Pinpoint the cell where the given text exists, returning its [X, Y] midpoint coordinate. 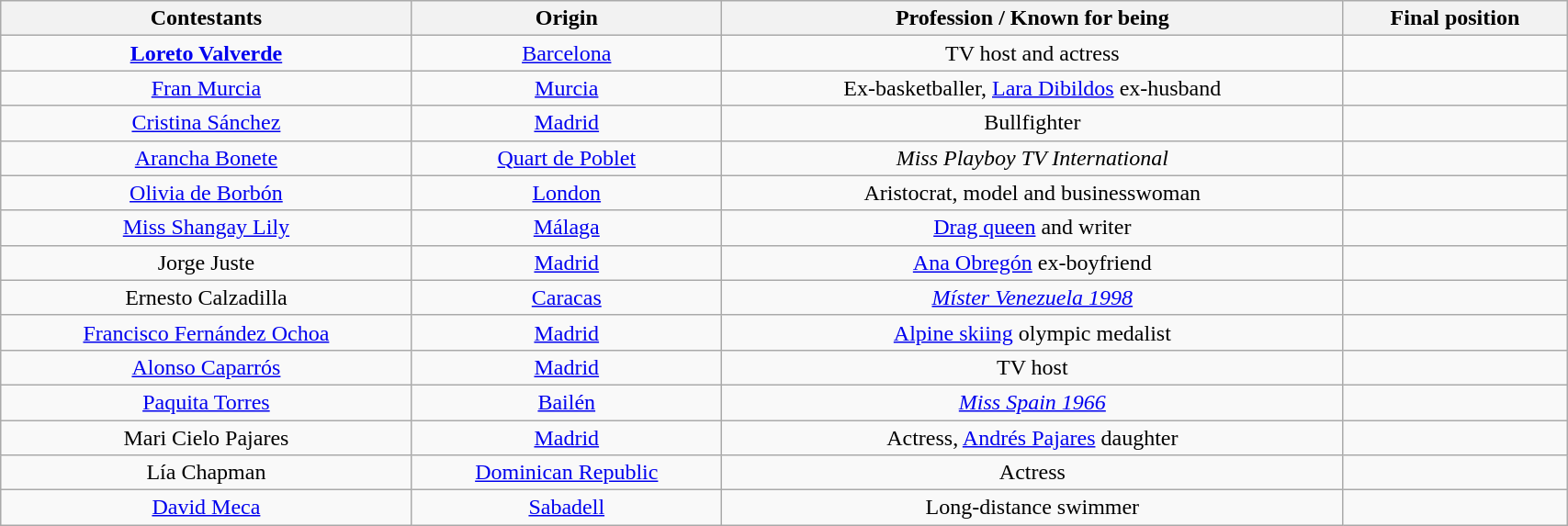
London [566, 193]
TV host [1032, 367]
Loreto Valverde [206, 53]
Origin [566, 18]
Míster Venezuela 1998 [1032, 297]
Miss Spain 1966 [1032, 402]
Quart de Poblet [566, 158]
Bullfighter [1032, 123]
Miss Shangay Lily [206, 228]
Olivia de Borbón [206, 193]
Miss Playboy TV International [1032, 158]
Aristocrat, model and businesswoman [1032, 193]
Murcia [566, 88]
Alonso Caparrós [206, 367]
Francisco Fernández Ochoa [206, 332]
Long-distance swimmer [1032, 508]
Cristina Sánchez [206, 123]
Lía Chapman [206, 473]
TV host and actress [1032, 53]
Mari Cielo Pajares [206, 438]
Bailén [566, 402]
Caracas [566, 297]
Actress [1032, 473]
Málaga [566, 228]
Fran Murcia [206, 88]
Ex-basketballer, Lara Dibildos ex-husband [1032, 88]
Jorge Juste [206, 263]
Drag queen and writer [1032, 228]
Contestants [206, 18]
Final position [1455, 18]
Sabadell [566, 508]
Ernesto Calzadilla [206, 297]
Dominican Republic [566, 473]
Paquita Torres [206, 402]
Ana Obregón ex-boyfriend [1032, 263]
David Meca [206, 508]
Alpine skiing olympic medalist [1032, 332]
Arancha Bonete [206, 158]
Profession / Known for being [1032, 18]
Barcelona [566, 53]
Actress, Andrés Pajares daughter [1032, 438]
